Capture the cell that displays the provided text and extract its (x, y) central coordinate. 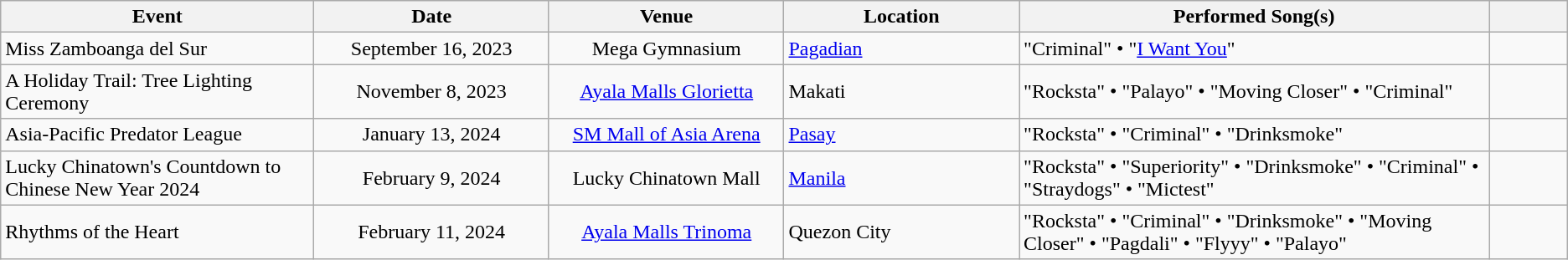
"Rocksta" • "Criminal" • "Drinksmoke" • "Moving Closer" • "Pagdali" • "Flyyy" • "Palayo" (1255, 232)
"Rocksta" • "Superiority" • "Drinksmoke" • "Criminal" • "Straydogs" • "Mictest" (1255, 177)
Date (432, 17)
"Criminal" • "I Want You" (1255, 48)
Ayala Malls Glorietta (667, 92)
February 9, 2024 (432, 177)
Miss Zamboanga del Sur (157, 48)
November 8, 2023 (432, 92)
Performed Song(s) (1255, 17)
Lucky Chinatown's Countdown to Chinese New Year 2024 (157, 177)
Quezon City (901, 232)
Rhythms of the Heart (157, 232)
Manila (901, 177)
SM Mall of Asia Arena (667, 135)
Lucky Chinatown Mall (667, 177)
Makati (901, 92)
"Rocksta" • "Criminal" • "Drinksmoke" (1255, 135)
"Rocksta" • "Palayo" • "Moving Closer" • "Criminal" (1255, 92)
Event (157, 17)
September 16, 2023 (432, 48)
Location (901, 17)
Ayala Malls Trinoma (667, 232)
Pasay (901, 135)
Asia-Pacific Predator League (157, 135)
Venue (667, 17)
Pagadian (901, 48)
Mega Gymnasium (667, 48)
February 11, 2024 (432, 232)
January 13, 2024 (432, 135)
A Holiday Trail: Tree Lighting Ceremony (157, 92)
